Output the [x, y] coordinate of the center of the cell containing the given text.  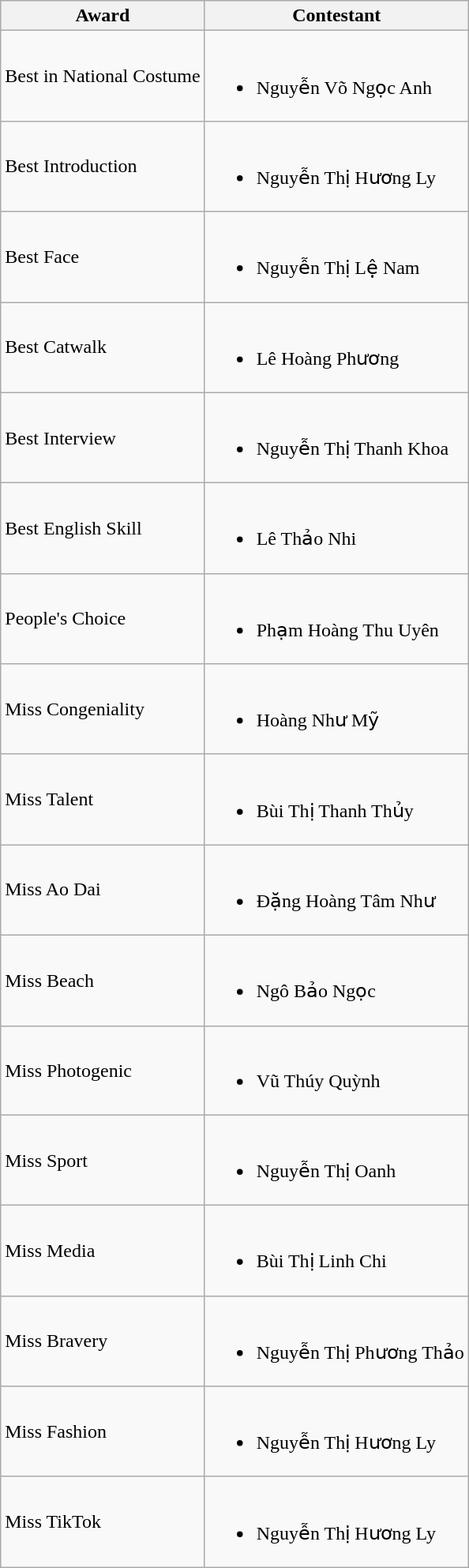
Best Interview [103, 437]
Lê Thảo Nhi [336, 529]
People's Choice [103, 619]
Miss Talent [103, 799]
Award [103, 16]
Miss Ao Dai [103, 891]
Best Introduction [103, 166]
Phạm Hoàng Thu Uyên [336, 619]
Hoàng Như Mỹ [336, 709]
Best Catwalk [103, 347]
Bùi Thị Thanh Thủy [336, 799]
Bùi Thị Linh Chi [336, 1251]
Miss Congeniality [103, 709]
Best English Skill [103, 529]
Nguyễn Thị Lệ Nam [336, 257]
Miss Bravery [103, 1341]
Miss Sport [103, 1161]
Nguyễn Võ Ngọc Anh [336, 76]
Đặng Hoàng Tâm Như [336, 891]
Miss TikTok [103, 1522]
Miss Photogenic [103, 1071]
Ngô Bảo Ngọc [336, 981]
Miss Media [103, 1251]
Best in National Costume [103, 76]
Nguyễn Thị Phương Thảo [336, 1341]
Lê Hoàng Phương [336, 347]
Miss Beach [103, 981]
Best Face [103, 257]
Vũ Thúy Quỳnh [336, 1071]
Nguyễn Thị Oanh [336, 1161]
Nguyễn Thị Thanh Khoa [336, 437]
Contestant [336, 16]
Miss Fashion [103, 1432]
